Output the [X, Y] coordinate of the center of the cell containing the given text.  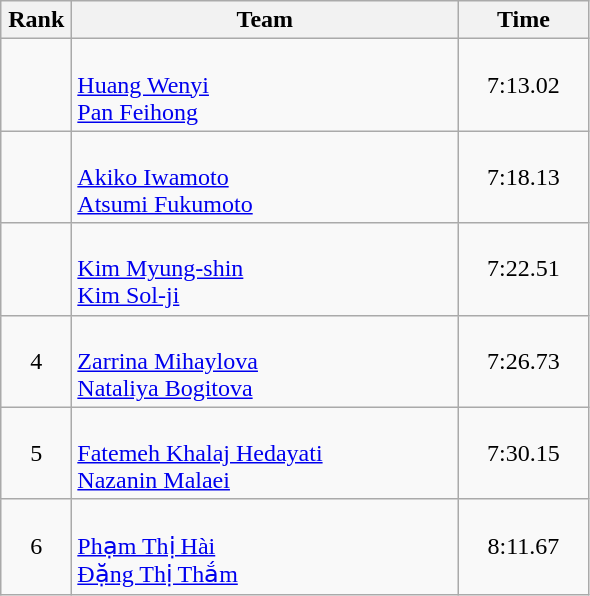
Team [265, 20]
5 [36, 453]
Rank [36, 20]
6 [36, 546]
Zarrina MihaylovaNataliya Bogitova [265, 361]
Phạm Thị HàiĐặng Thị Thắm [265, 546]
Akiko IwamotoAtsumi Fukumoto [265, 177]
Kim Myung-shinKim Sol-ji [265, 269]
4 [36, 361]
Huang WenyiPan Feihong [265, 85]
7:18.13 [524, 177]
Fatemeh Khalaj HedayatiNazanin Malaei [265, 453]
8:11.67 [524, 546]
7:26.73 [524, 361]
7:22.51 [524, 269]
7:30.15 [524, 453]
Time [524, 20]
7:13.02 [524, 85]
